Identify which cell holds the provided text, then report its (X, Y) central coordinate. 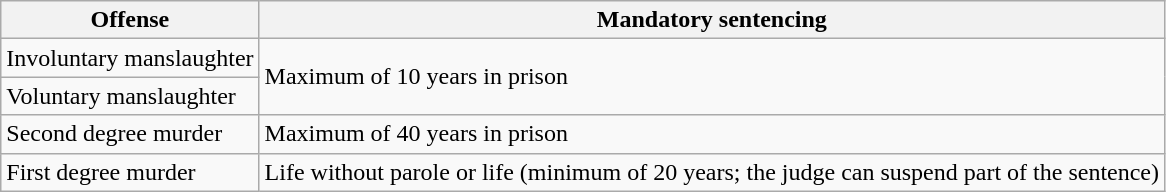
Maximum of 10 years in prison (712, 77)
Involuntary manslaughter (130, 58)
Offense (130, 20)
Mandatory sentencing (712, 20)
Voluntary manslaughter (130, 96)
Second degree murder (130, 134)
Maximum of 40 years in prison (712, 134)
First degree murder (130, 172)
Life without parole or life (minimum of 20 years; the judge can suspend part of the sentence) (712, 172)
